Return the (x, y) coordinate for the center point of the cell that contains the specified text.  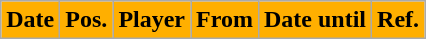
Date until (314, 20)
Pos. (86, 20)
Date (30, 20)
From (225, 20)
Player (152, 20)
Ref. (398, 20)
